Output the (X, Y) coordinate of the center of the cell containing the given text.  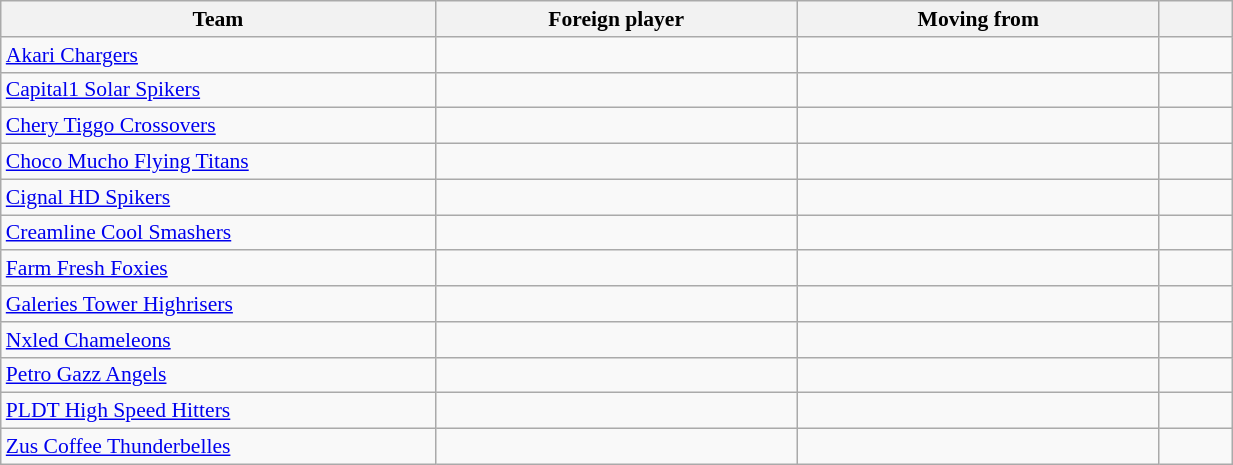
Cignal HD Spikers (218, 197)
Moving from (978, 19)
Farm Fresh Foxies (218, 269)
Team (218, 19)
PLDT High Speed Hitters (218, 411)
Chery Tiggo Crossovers (218, 126)
Akari Chargers (218, 55)
Galeries Tower Highrisers (218, 304)
Nxled Chameleons (218, 340)
Petro Gazz Angels (218, 375)
Foreign player (616, 19)
Creamline Cool Smashers (218, 233)
Capital1 Solar Spikers (218, 90)
Choco Mucho Flying Titans (218, 162)
Zus Coffee Thunderbelles (218, 447)
